Output the (x, y) coordinate of the center of the cell containing the given text.  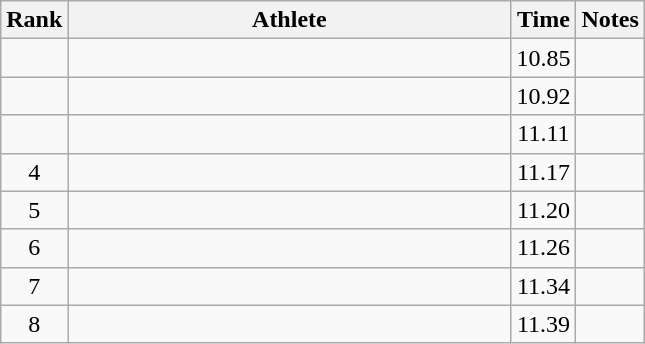
10.92 (544, 96)
11.11 (544, 134)
6 (34, 248)
11.39 (544, 324)
10.85 (544, 58)
11.17 (544, 172)
Athlete (290, 20)
7 (34, 286)
4 (34, 172)
11.20 (544, 210)
5 (34, 210)
11.26 (544, 248)
Notes (610, 20)
Time (544, 20)
11.34 (544, 286)
8 (34, 324)
Rank (34, 20)
